Pinpoint the cell where the given text exists, returning its (x, y) midpoint coordinate. 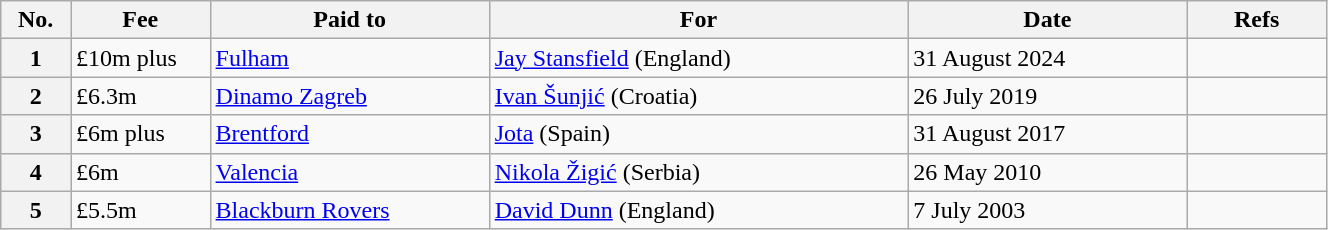
3 (36, 134)
Paid to (350, 20)
1 (36, 58)
26 July 2019 (1048, 96)
Jay Stansfield (England) (698, 58)
£5.5m (141, 210)
Fulham (350, 58)
Fee (141, 20)
£6.3m (141, 96)
Valencia (350, 172)
For (698, 20)
£10m plus (141, 58)
26 May 2010 (1048, 172)
4 (36, 172)
No. (36, 20)
£6m (141, 172)
Blackburn Rovers (350, 210)
£6m plus (141, 134)
Jota (Spain) (698, 134)
5 (36, 210)
2 (36, 96)
31 August 2024 (1048, 58)
Refs (1257, 20)
Nikola Žigić (Serbia) (698, 172)
31 August 2017 (1048, 134)
David Dunn (England) (698, 210)
Dinamo Zagreb (350, 96)
Date (1048, 20)
Brentford (350, 134)
Ivan Šunjić (Croatia) (698, 96)
7 July 2003 (1048, 210)
